Output the [X, Y] coordinate of the center of the cell containing the given text.  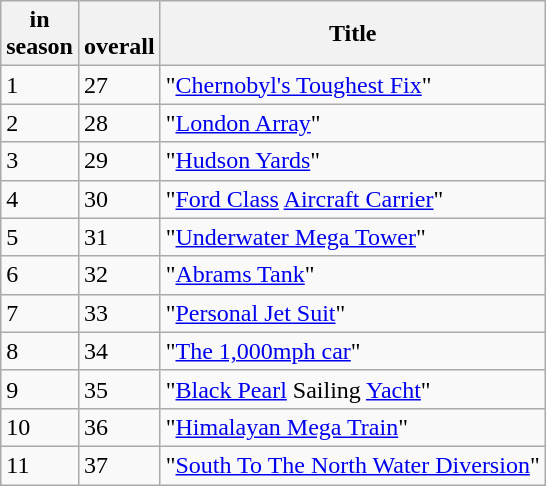
6 [40, 275]
35 [119, 389]
2 [40, 123]
5 [40, 237]
"Underwater Mega Tower" [352, 237]
inseason [40, 34]
34 [119, 351]
9 [40, 389]
29 [119, 161]
"Ford Class Aircraft Carrier" [352, 199]
27 [119, 85]
33 [119, 313]
11 [40, 465]
10 [40, 427]
37 [119, 465]
36 [119, 427]
3 [40, 161]
1 [40, 85]
8 [40, 351]
"South To The North Water Diversion" [352, 465]
Title [352, 34]
4 [40, 199]
30 [119, 199]
31 [119, 237]
"Abrams Tank" [352, 275]
overall [119, 34]
"Chernobyl's Toughest Fix" [352, 85]
"Hudson Yards" [352, 161]
"Personal Jet Suit" [352, 313]
7 [40, 313]
28 [119, 123]
"Himalayan Mega Train" [352, 427]
"The 1,000mph car" [352, 351]
32 [119, 275]
"Black Pearl Sailing Yacht" [352, 389]
"London Array" [352, 123]
